Capture the cell that displays the provided text and extract its [X, Y] central coordinate. 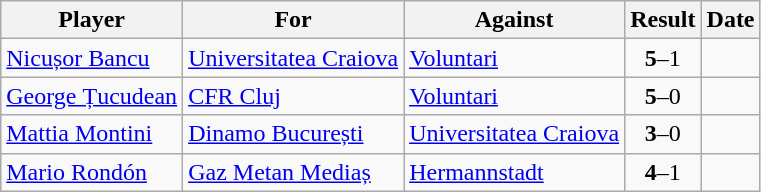
3–0 [663, 134]
Against [514, 20]
Gaz Metan Mediaș [294, 172]
Dinamo București [294, 134]
Mario Rondón [92, 172]
For [294, 20]
Hermannstadt [514, 172]
5–0 [663, 96]
4–1 [663, 172]
Nicușor Bancu [92, 58]
Player [92, 20]
5–1 [663, 58]
CFR Cluj [294, 96]
Mattia Montini [92, 134]
Date [730, 20]
George Țucudean [92, 96]
Result [663, 20]
